Scan for the cell matching the given text and deliver its (x, y) coordinate at center. 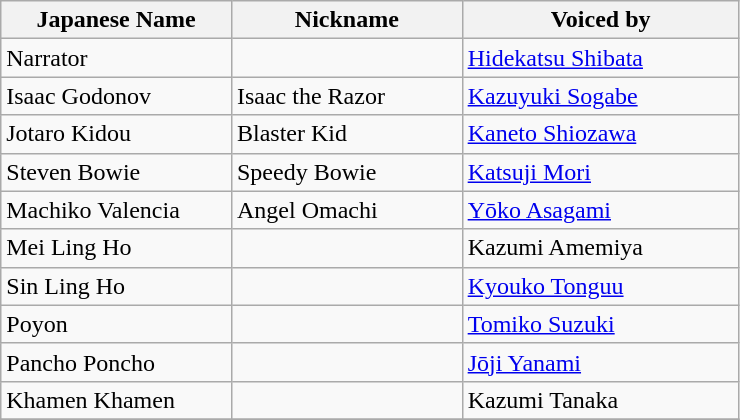
Voiced by (600, 20)
Kazuyuki Sogabe (600, 96)
Kyouko Tonguu (600, 286)
Kazumi Tanaka (600, 400)
Narrator (116, 58)
Blaster Kid (346, 134)
Sin Ling Ho (116, 286)
Japanese Name (116, 20)
Pancho Poncho (116, 362)
Isaac the Razor (346, 96)
Kazumi Amemiya (600, 248)
Nickname (346, 20)
Poyon (116, 324)
Mei Ling Ho (116, 248)
Jotaro Kidou (116, 134)
Machiko Valencia (116, 210)
Steven Bowie (116, 172)
Yōko Asagami (600, 210)
Tomiko Suzuki (600, 324)
Kaneto Shiozawa (600, 134)
Khamen Khamen (116, 400)
Angel Omachi (346, 210)
Hidekatsu Shibata (600, 58)
Speedy Bowie (346, 172)
Jōji Yanami (600, 362)
Katsuji Mori (600, 172)
Isaac Godonov (116, 96)
